Identify which cell holds the provided text, then report its [X, Y] central coordinate. 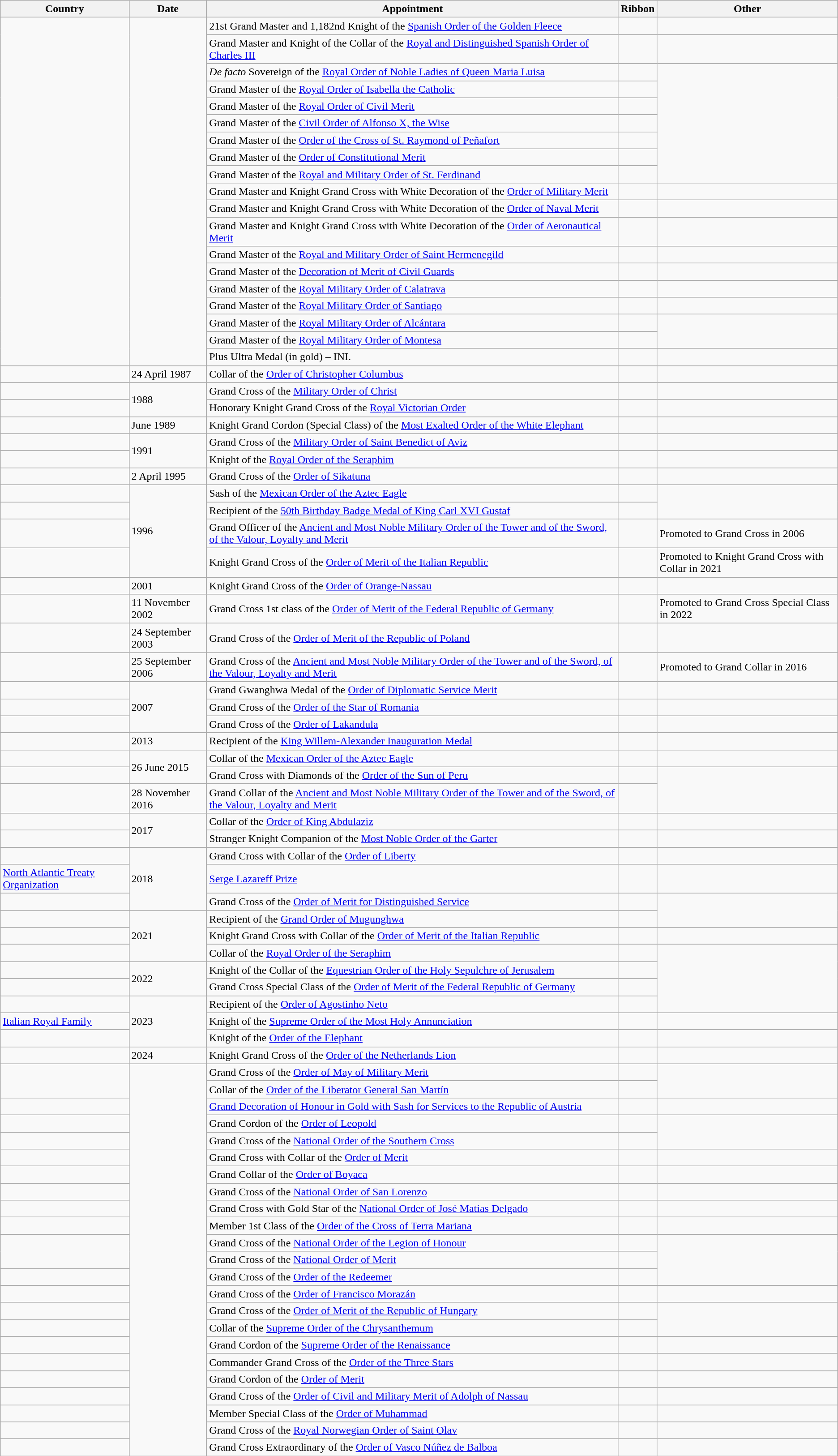
Ribbon [637, 9]
21st Grand Master and 1,182nd Knight of the Spanish Order of the Golden Fleece [413, 26]
2013 [168, 741]
Knight Grand Cross with Collar of the Order of Merit of the Italian Republic [413, 936]
Knight Grand Cross of the Order of Orange-Nassau [413, 586]
Grand Collar of the Ancient and Most Noble Military Order of the Tower and of the Sword, of the Valour, Loyalty and Merit [413, 798]
1991 [168, 451]
Grand Master of the Royal Order of Isabella the Catholic [413, 89]
Grand Master and Knight Grand Cross with White Decoration of the Order of Naval Merit [413, 208]
Collar of the Order of the Liberator General San Martín [413, 1089]
Grand Collar of the Order of Boyaca [413, 1175]
Honorary Knight Grand Cross of the Royal Victorian Order [413, 408]
Knight of the Order of the Elephant [413, 1038]
Grand Cross of the National Order of the Legion of Honour [413, 1243]
11 November 2002 [168, 609]
Recipient of the Order of Agostinho Neto [413, 1004]
Knight Grand Cross of the Order of the Netherlands Lion [413, 1055]
2 April 1995 [168, 476]
Knight of the Royal Order of the Seraphim [413, 459]
Grand Cross of the Order of May of Military Merit [413, 1072]
Grand Cross of the Ancient and Most Noble Military Order of the Tower and of the Sword, of the Valour, Loyalty and Merit [413, 667]
Grand Master of the Order of the Cross of St. Raymond of Peñafort [413, 140]
Other [748, 9]
Grand Cross Extraordinary of the Order of Vasco Núñez de Balboa [413, 1447]
Grand Cross of the National Order of the Southern Cross [413, 1141]
Grand Master of the Civil Order of Alfonso X, the Wise [413, 123]
24 September 2003 [168, 638]
Collar of the Royal Order of the Seraphim [413, 953]
Grand Master of the Order of Constitutional Merit [413, 157]
De facto Sovereign of the Royal Order of Noble Ladies of Queen Maria Luisa [413, 72]
Grand Master of the Royal Order of Civil Merit [413, 106]
2018 [168, 879]
Grand Cross of the Royal Norwegian Order of Saint Olav [413, 1430]
Knight Grand Cross of the Order of Merit of the Italian Republic [413, 563]
Grand Cross with Collar of the Order of Liberty [413, 856]
Grand Officer of the Ancient and Most Noble Military Order of the Tower and of the Sword, of the Valour, Loyalty and Merit [413, 534]
Commander Grand Cross of the Order of the Three Stars [413, 1362]
Italian Royal Family [64, 1021]
Grand Cross of the Order of Francisco Morazán [413, 1294]
Grand Master of the Royal Military Order of Santiago [413, 306]
Collar of the Supreme Order of the Chrysanthemum [413, 1328]
Knight Grand Cordon (Special Class) of the Most Exalted Order of the White Elephant [413, 425]
Grand Cross Special Class of the Order of Merit of the Federal Republic of Germany [413, 987]
2017 [168, 830]
Appointment [413, 9]
Promoted to Grand Cross in 2006 [748, 534]
Grand Cross with Diamonds of the Order of the Sun of Peru [413, 775]
Grand Master of the Royal Military Order of Montesa [413, 340]
Recipient of the King Willem-Alexander Inauguration Medal [413, 741]
Collar of the Order of King Abdulaziz [413, 821]
24 April 1987 [168, 374]
June 1989 [168, 425]
Promoted to Grand Collar in 2016 [748, 667]
Grand Cross with Gold Star of the National Order of José Matías Delgado [413, 1209]
Sash of the Mexican Order of the Aztec Eagle [413, 493]
Promoted to Grand Cross Special Class in 2022 [748, 609]
Grand Master and Knight Grand Cross with White Decoration of the Order of Military Merit [413, 191]
2021 [168, 936]
Grand Cross with Collar of the Order of Merit [413, 1158]
Collar of the Order of Christopher Columbus [413, 374]
Grand Master and Knight Grand Cross with White Decoration of the Order of Aeronautical Merit [413, 231]
Member 1st Class of the Order of the Cross of Terra Mariana [413, 1226]
Promoted to Knight Grand Cross with Collar in 2021 [748, 563]
2022 [168, 979]
Grand Master of the Royal and Military Order of St. Ferdinand [413, 174]
Grand Cross of the Order of the Redeemer [413, 1277]
Grand Cordon of the Order of Merit [413, 1379]
1996 [168, 531]
Grand Cross of the National Order of Merit [413, 1260]
Grand Master of the Royal Military Order of Calatrava [413, 289]
Grand Decoration of Honour in Gold with Sash for Services to the Republic of Austria [413, 1106]
Knight of the Collar of the Equestrian Order of the Holy Sepulchre of Jerusalem [413, 970]
Grand Cross of the National Order of San Lorenzo [413, 1192]
Grand Cross 1st class of the Order of Merit of the Federal Republic of Germany [413, 609]
Grand Cross of the Order of Lakandula [413, 724]
Grand Cross of the Order of the Star of Romania [413, 707]
Grand Cross of the Order of Merit for Distinguished Service [413, 902]
2023 [168, 1021]
2001 [168, 586]
Grand Cross of the Military Order of Saint Benedict of Aviz [413, 442]
North Atlantic Treaty Organization [64, 879]
Grand Master and Knight of the Collar of the Royal and Distinguished Spanish Order of Charles III [413, 49]
Grand Cross of the Military Order of Christ [413, 391]
Date [168, 9]
Grand Cordon of the Order of Leopold [413, 1123]
Stranger Knight Companion of the Most Noble Order of the Garter [413, 838]
Grand Cordon of the Supreme Order of the Renaissance [413, 1345]
25 September 2006 [168, 667]
2024 [168, 1055]
Recipient of the 50th Birthday Badge Medal of King Carl XVI Gustaf [413, 510]
Grand Cross of the Order of Sikatuna [413, 476]
1988 [168, 399]
2007 [168, 707]
28 November 2016 [168, 798]
Recipient of the Grand Order of Mugunghwa [413, 919]
Knight of the Supreme Order of the Most Holy Annunciation [413, 1021]
Grand Master of the Royal Military Order of Alcántara [413, 323]
Serge Lazareff Prize [413, 879]
Country [64, 9]
Grand Cross of the Order of Merit of the Republic of Poland [413, 638]
Grand Gwanghwa Medal of the Order of Diplomatic Service Merit [413, 690]
Grand Cross of the Order of Merit of the Republic of Hungary [413, 1311]
Collar of the Mexican Order of the Aztec Eagle [413, 758]
Grand Cross of the Order of Civil and Military Merit of Adolph of Nassau [413, 1396]
Grand Master of the Decoration of Merit of Civil Guards [413, 272]
26 June 2015 [168, 767]
Grand Master of the Royal and Military Order of Saint Hermenegild [413, 255]
Plus Ultra Medal (in gold) – INI. [413, 357]
Member Special Class of the Order of Muhammad [413, 1413]
